Detect which cell encompasses the target text, then output its (x, y) center coordinate. 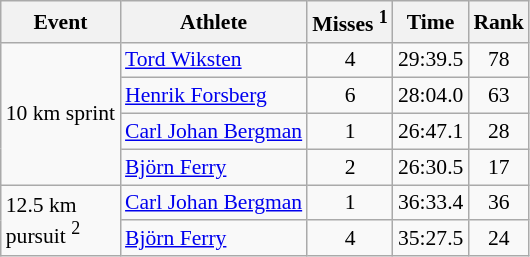
Event (60, 22)
Tord Wiksten (214, 60)
2 (350, 167)
35:27.5 (430, 239)
10 km sprint (60, 113)
36:33.4 (430, 203)
63 (498, 96)
6 (350, 96)
28:04.0 (430, 96)
Time (430, 22)
78 (498, 60)
26:47.1 (430, 132)
Athlete (214, 22)
Henrik Forsberg (214, 96)
36 (498, 203)
24 (498, 239)
Rank (498, 22)
26:30.5 (430, 167)
Misses 1 (350, 22)
29:39.5 (430, 60)
17 (498, 167)
28 (498, 132)
12.5 km pursuit 2 (60, 220)
